Return the [X, Y] coordinate for the center point of the cell that contains the specified text.  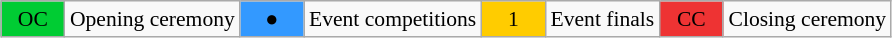
Closing ceremony [807, 19]
● [272, 19]
Event competitions [392, 19]
Event finals [602, 19]
Opening ceremony [152, 19]
OC [33, 19]
CC [691, 19]
1 [513, 19]
